For the text-containing cell, return its midpoint in [x, y] coordinate format. 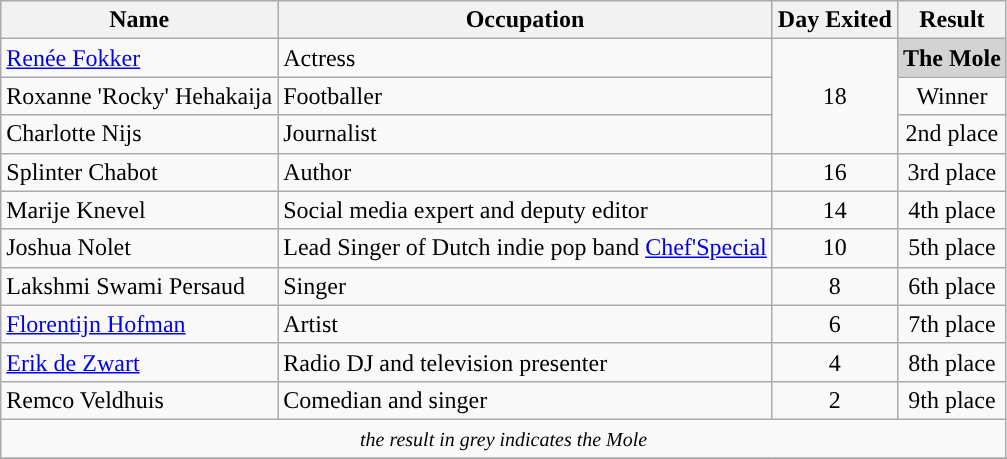
8 [834, 286]
5th place [952, 248]
6th place [952, 286]
Singer [526, 286]
Day Exited [834, 20]
Journalist [526, 134]
9th place [952, 400]
2 [834, 400]
18 [834, 96]
Result [952, 20]
The Mole [952, 58]
Winner [952, 96]
Comedian and singer [526, 400]
14 [834, 210]
Actress [526, 58]
Marije Knevel [140, 210]
7th place [952, 324]
Florentijn Hofman [140, 324]
Artist [526, 324]
Occupation [526, 20]
Author [526, 172]
Lead Singer of Dutch indie pop band Chef'Special [526, 248]
4 [834, 362]
Social media expert and deputy editor [526, 210]
2nd place [952, 134]
the result in grey indicates the Mole [504, 438]
Radio DJ and television presenter [526, 362]
Name [140, 20]
6 [834, 324]
8th place [952, 362]
Lakshmi Swami Persaud [140, 286]
Charlotte Nijs [140, 134]
Remco Veldhuis [140, 400]
Footballer [526, 96]
Erik de Zwart [140, 362]
Splinter Chabot [140, 172]
3rd place [952, 172]
Joshua Nolet [140, 248]
4th place [952, 210]
Roxanne 'Rocky' Hehakaija [140, 96]
10 [834, 248]
Renée Fokker [140, 58]
16 [834, 172]
